For the text-containing cell, return its midpoint in (X, Y) coordinate format. 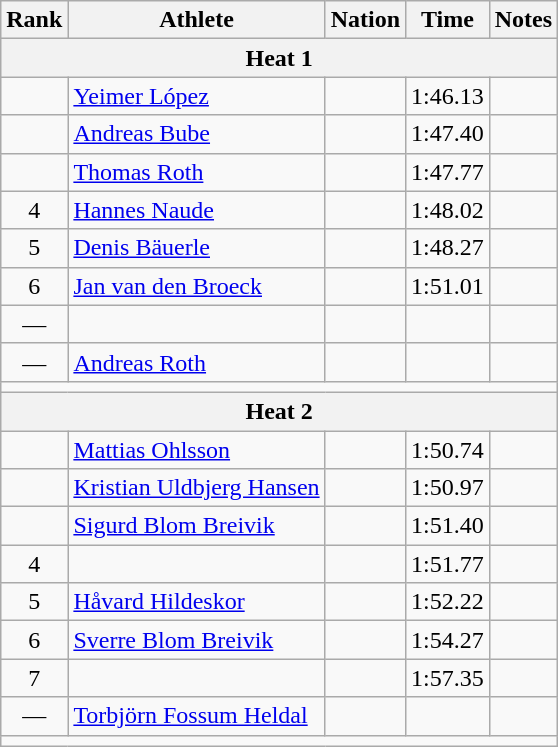
1:51.01 (448, 286)
1:47.40 (448, 134)
Torbjörn Fossum Heldal (196, 716)
1:50.74 (448, 449)
1:50.97 (448, 488)
Athlete (196, 20)
Heat 1 (280, 58)
Jan van den Broeck (196, 286)
Sigurd Blom Breivik (196, 526)
Andreas Bube (196, 134)
1:51.77 (448, 564)
Rank (34, 20)
7 (34, 678)
1:52.22 (448, 602)
1:57.35 (448, 678)
Thomas Roth (196, 172)
Kristian Uldbjerg Hansen (196, 488)
Andreas Roth (196, 362)
1:51.40 (448, 526)
Hannes Naude (196, 210)
Notes (523, 20)
Håvard Hildeskor (196, 602)
Yeimer López (196, 96)
Mattias Ohlsson (196, 449)
1:47.77 (448, 172)
1:48.27 (448, 248)
1:48.02 (448, 210)
Time (448, 20)
1:46.13 (448, 96)
Heat 2 (280, 411)
Sverre Blom Breivik (196, 640)
Nation (365, 20)
Denis Bäuerle (196, 248)
1:54.27 (448, 640)
